Detect which cell encompasses the target text, then output its [x, y] center coordinate. 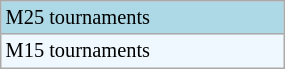
M15 tournaments [142, 51]
M25 tournaments [142, 17]
